Determine the [x, y] coordinate at the center of the cell enclosing the given text.  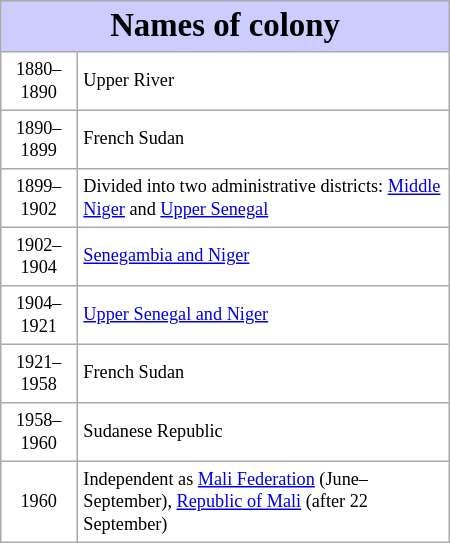
1921–1958 [39, 373]
1899–1902 [39, 197]
Senegambia and Niger [264, 256]
1960 [39, 502]
Upper River [264, 80]
Upper Senegal and Niger [264, 314]
1880–1890 [39, 80]
Divided into two administrative districts: Middle Niger and Upper Senegal [264, 197]
1904–1921 [39, 314]
Independent as Mali Federation (June–September), Republic of Mali (after 22 September) [264, 502]
1902–1904 [39, 256]
1958–1960 [39, 431]
Sudanese Republic [264, 431]
1890–1899 [39, 139]
Names of colony [225, 26]
